Search for the cell housing the specified text and yield its (x, y) center coordinate. 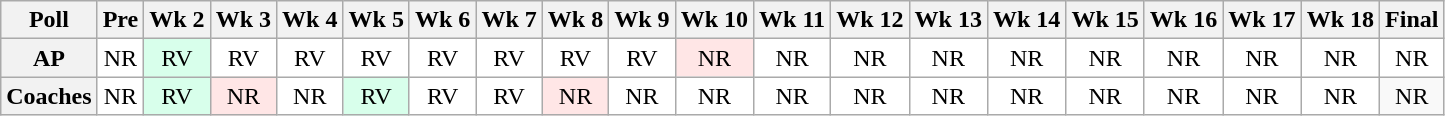
Wk 18 (1340, 20)
Wk 5 (376, 20)
Wk 7 (509, 20)
Wk 8 (575, 20)
Wk 3 (243, 20)
Wk 10 (714, 20)
Wk 14 (1026, 20)
Wk 9 (642, 20)
Wk 12 (870, 20)
Wk 4 (310, 20)
Coaches (49, 96)
Wk 17 (1262, 20)
Wk 6 (442, 20)
Wk 11 (792, 20)
Wk 15 (1105, 20)
Wk 16 (1183, 20)
Pre (120, 20)
Poll (49, 20)
Final (1412, 20)
AP (49, 58)
Wk 2 (177, 20)
Wk 13 (948, 20)
